Output the [x, y] coordinate of the center of the cell containing the given text.  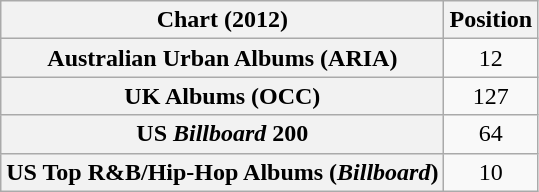
Position [491, 20]
64 [491, 134]
US Top R&B/Hip-Hop Albums (Billboard) [222, 172]
10 [491, 172]
12 [491, 58]
US Billboard 200 [222, 134]
127 [491, 96]
Chart (2012) [222, 20]
Australian Urban Albums (ARIA) [222, 58]
UK Albums (OCC) [222, 96]
